Determine the (X, Y) coordinate at the center of the cell enclosing the given text.  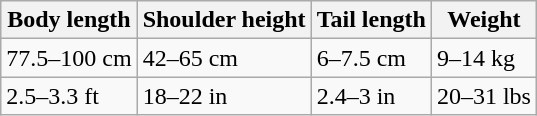
Body length (69, 20)
42–65 cm (224, 58)
18–22 in (224, 96)
2.5–3.3 ft (69, 96)
9–14 kg (484, 58)
Weight (484, 20)
Tail length (371, 20)
6–7.5 cm (371, 58)
20–31 lbs (484, 96)
77.5–100 cm (69, 58)
Shoulder height (224, 20)
2.4–3 in (371, 96)
